Locate the cell with the specified text and output its [X, Y] center coordinate. 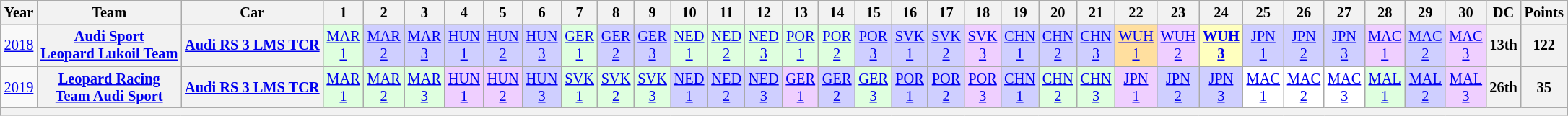
25 [1263, 12]
26th [1504, 87]
6 [542, 12]
17 [946, 12]
16 [910, 12]
Car [252, 12]
13 [801, 12]
MAL1 [1385, 87]
MAL3 [1465, 87]
21 [1096, 12]
15 [873, 12]
35 [1544, 87]
1 [343, 12]
10 [689, 12]
8 [616, 12]
12 [764, 12]
20 [1058, 12]
Team [109, 12]
26 [1304, 12]
24 [1221, 12]
2018 [19, 45]
Audi SportLeopard Lukoil Team [109, 45]
Points [1544, 12]
9 [652, 12]
2019 [19, 87]
WUH1 [1136, 45]
30 [1465, 12]
7 [579, 12]
Leopard RacingTeam Audi Sport [109, 87]
4 [464, 12]
3 [424, 12]
11 [726, 12]
Year [19, 12]
29 [1425, 12]
2 [384, 12]
18 [983, 12]
MAL2 [1425, 87]
19 [1019, 12]
WUH3 [1221, 45]
27 [1344, 12]
14 [837, 12]
DC [1504, 12]
28 [1385, 12]
13th [1504, 45]
122 [1544, 45]
22 [1136, 12]
WUH2 [1178, 45]
23 [1178, 12]
5 [503, 12]
